Extract the (X, Y) coordinate from the center of the cell holding the provided text.  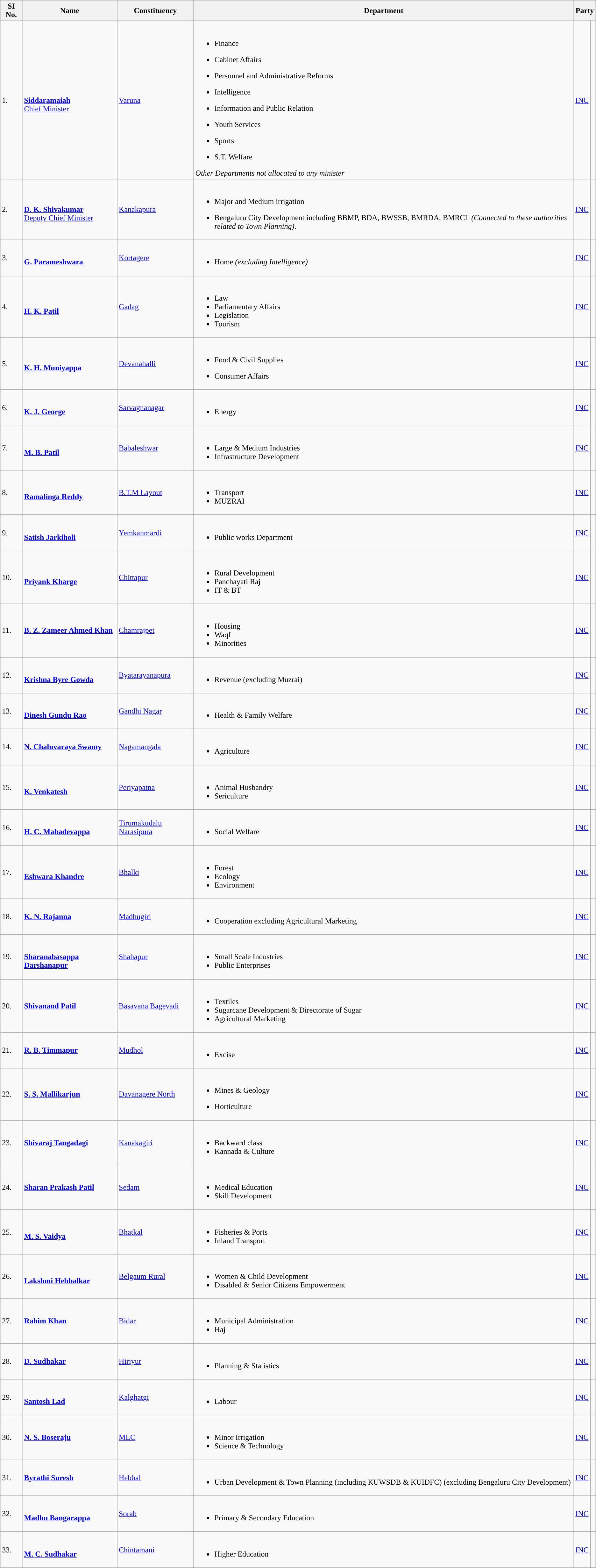
Satish Jarkiholi (70, 533)
Cooperation excluding Agricultural Marketing (384, 917)
Municipal AdministrationHaj (384, 1321)
Gadag (155, 307)
6. (11, 408)
Small Scale IndustriesPublic Enterprises (384, 957)
Higher Education (384, 1550)
Shahapur (155, 957)
M. C. Sudhakar (70, 1550)
Labour (384, 1397)
K. J. George (70, 408)
D. K. ShivakumarDeputy Chief Minister (70, 209)
Planning & Statistics (384, 1361)
Revenue (excluding Muzrai) (384, 675)
Kanakagiri (155, 1143)
15. (11, 787)
Social Welfare (384, 828)
Shivanand Patil (70, 1006)
25. (11, 1232)
Medical EducationSkill Development (384, 1187)
Hiriyur (155, 1361)
Sarvagnanagar (155, 408)
Rural DevelopmentPanchayati RajIT & BT (384, 577)
5. (11, 364)
Devanahalli (155, 364)
17. (11, 872)
Health & Family Welfare (384, 711)
Krishna Byre Gowda (70, 675)
D. Sudhakar (70, 1361)
32. (11, 1514)
Party (585, 11)
Sorab (155, 1514)
HousingWaqfMinorities (384, 631)
B. Z. Zameer Ahmed Khan (70, 631)
Mudhol (155, 1050)
Shivaraj Tangadagi (70, 1143)
Sharanabasappa Darshanapur (70, 957)
Primary & Secondary Education (384, 1514)
Large & Medium IndustriesInfrastructure Development (384, 448)
10. (11, 577)
K. N. Rajanna (70, 917)
12. (11, 675)
Lakshmi Hebbalkar (70, 1276)
24. (11, 1187)
K. H. Muniyappa (70, 364)
22. (11, 1094)
19. (11, 957)
Urban Development & Town Planning (including KUWSDB & KUIDFC) (excluding Bengaluru City Development) (384, 1478)
11. (11, 631)
Constituency (155, 11)
Mines & GeologyHorticulture (384, 1094)
Hebbal (155, 1478)
Periyapatna (155, 787)
Sharan Prakash Patil (70, 1187)
31. (11, 1478)
Name (70, 11)
Byatarayanapura (155, 675)
SiddaramaiahChief Minister (70, 100)
SI No. (11, 11)
Backward classKannada & Culture (384, 1143)
Minor IrrigationScience & Technology (384, 1438)
Bhalki (155, 872)
33. (11, 1550)
Eshwara Khandre (70, 872)
Nagamangala (155, 747)
Santosh Lad (70, 1397)
M. B. Patil (70, 448)
3. (11, 258)
N. Chaluvaraya Swamy (70, 747)
Madhugiri (155, 917)
26. (11, 1276)
Babaleshwar (155, 448)
20. (11, 1006)
S. S. Mallikarjun (70, 1094)
21. (11, 1050)
Food & Civil SuppliesConsumer Affairs (384, 364)
Women & Child DevelopmentDisabled & Senior Citizens Empowerment (384, 1276)
Belgaum Rural (155, 1276)
8. (11, 492)
Kalghatgi (155, 1397)
H. C. Mahadevappa (70, 828)
Department (384, 11)
29. (11, 1397)
16. (11, 828)
M. S. Vaidya (70, 1232)
Chamrajpet (155, 631)
Chintamani (155, 1550)
1. (11, 100)
Tirumakudalu Narasipura (155, 828)
LawParliamentary AffairsLegislationTourism (384, 307)
2. (11, 209)
Rahim Khan (70, 1321)
Ramalinga Reddy (70, 492)
13. (11, 711)
N. S. Boseraju (70, 1438)
G. Parameshwara (70, 258)
27. (11, 1321)
4. (11, 307)
Madhu Bangarappa (70, 1514)
Public works Department (384, 533)
30. (11, 1438)
Yemkanmardi (155, 533)
Kortagere (155, 258)
Excise (384, 1050)
B.T.M Layout (155, 492)
Bhatkal (155, 1232)
Dinesh Gundu Rao (70, 711)
14. (11, 747)
23. (11, 1143)
9. (11, 533)
Chittapur (155, 577)
Gandhi Nagar (155, 711)
ForestEcologyEnvironment (384, 872)
R. B. Timmapur (70, 1050)
TransportMUZRAI (384, 492)
MLC (155, 1438)
Davanagere North (155, 1094)
Energy (384, 408)
Priyank Kharge (70, 577)
K. Venkatesh (70, 787)
Sedam (155, 1187)
7. (11, 448)
Home (excluding Intelligence) (384, 258)
Bidar (155, 1321)
Fisheries & PortsInland Transport (384, 1232)
H. K. Patil (70, 307)
TextilesSugarcane Development & Directorate of SugarAgricultural Marketing (384, 1006)
Byrathi Suresh (70, 1478)
Basavana Bagevadi (155, 1006)
Varuna (155, 100)
28. (11, 1361)
18. (11, 917)
Agriculture (384, 747)
Kanakapura (155, 209)
Animal HusbandrySericulture (384, 787)
